Search for the cell housing the specified text and yield its (X, Y) center coordinate. 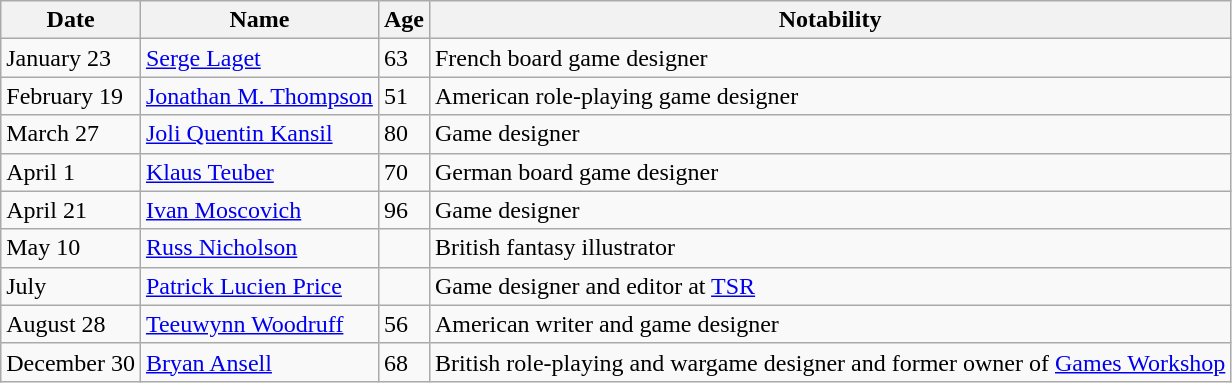
Serge Laget (259, 58)
68 (404, 362)
Klaus Teuber (259, 172)
Date (71, 20)
Teeuwynn Woodruff (259, 324)
British fantasy illustrator (830, 248)
Jonathan M. Thompson (259, 96)
March 27 (71, 134)
April 21 (71, 210)
Ivan Moscovich (259, 210)
July (71, 286)
Notability (830, 20)
January 23 (71, 58)
63 (404, 58)
Name (259, 20)
Joli Quentin Kansil (259, 134)
American role-playing game designer (830, 96)
Patrick Lucien Price (259, 286)
May 10 (71, 248)
French board game designer (830, 58)
80 (404, 134)
American writer and game designer (830, 324)
Game designer and editor at TSR (830, 286)
August 28 (71, 324)
December 30 (71, 362)
German board game designer (830, 172)
Russ Nicholson (259, 248)
February 19 (71, 96)
51 (404, 96)
British role-playing and wargame designer and former owner of Games Workshop (830, 362)
Age (404, 20)
Bryan Ansell (259, 362)
70 (404, 172)
96 (404, 210)
April 1 (71, 172)
56 (404, 324)
